Locate the cell with the specified text and output its (X, Y) center coordinate. 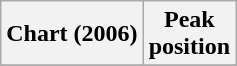
Peakposition (189, 34)
Chart (2006) (72, 34)
